Identify which cell holds the provided text, then report its (x, y) central coordinate. 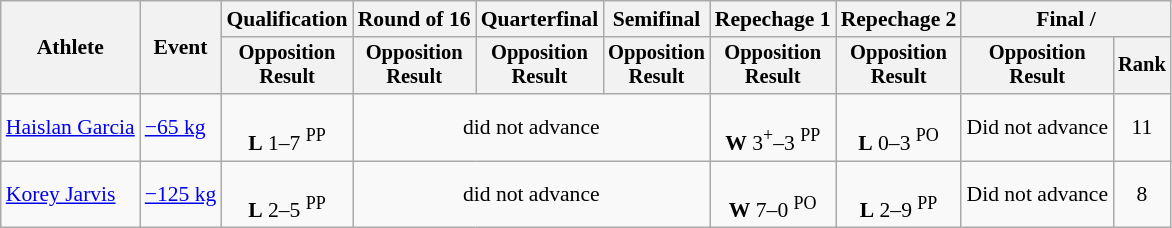
Event (181, 48)
Round of 16 (414, 19)
L 1–7 PP (286, 128)
Quarterfinal (540, 19)
W 3+–3 PP (773, 128)
L 2–9 PP (899, 194)
8 (1142, 194)
11 (1142, 128)
Repechage 2 (899, 19)
Rank (1142, 66)
Qualification (286, 19)
Final / (1066, 19)
L 0–3 PO (899, 128)
−125 kg (181, 194)
W 7–0 PO (773, 194)
Repechage 1 (773, 19)
−65 kg (181, 128)
Korey Jarvis (70, 194)
L 2–5 PP (286, 194)
Semifinal (656, 19)
Athlete (70, 48)
Haislan Garcia (70, 128)
